Pinpoint the cell where the given text exists, returning its [x, y] midpoint coordinate. 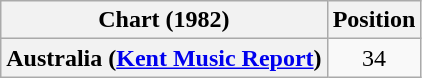
Position [374, 20]
Australia (Kent Music Report) [164, 58]
Chart (1982) [164, 20]
34 [374, 58]
